Detect which cell encompasses the target text, then output its [X, Y] center coordinate. 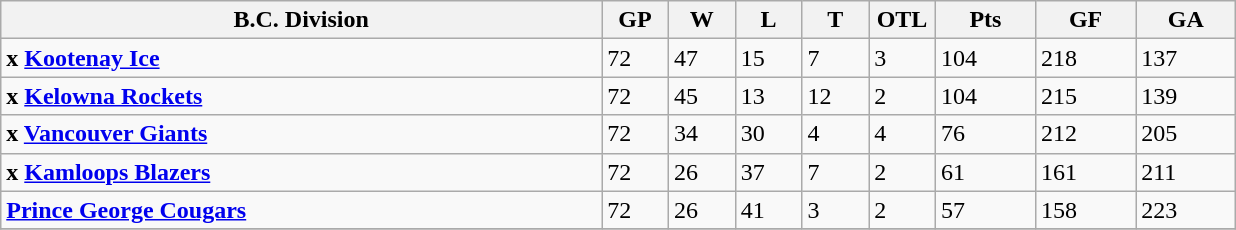
41 [768, 210]
Prince George Cougars [302, 210]
GA [1186, 20]
B.C. Division [302, 20]
158 [1086, 210]
211 [1186, 172]
57 [985, 210]
x Kamloops Blazers [302, 172]
GF [1086, 20]
223 [1186, 210]
Pts [985, 20]
W [702, 20]
x Kelowna Rockets [302, 96]
161 [1086, 172]
218 [1086, 58]
x Vancouver Giants [302, 134]
T [836, 20]
GP [636, 20]
L [768, 20]
45 [702, 96]
76 [985, 134]
215 [1086, 96]
12 [836, 96]
205 [1186, 134]
212 [1086, 134]
139 [1186, 96]
137 [1186, 58]
13 [768, 96]
15 [768, 58]
x Kootenay Ice [302, 58]
34 [702, 134]
30 [768, 134]
37 [768, 172]
47 [702, 58]
OTL [902, 20]
61 [985, 172]
